Provide the (x, y) coordinate of the cell's center where the given text is located.  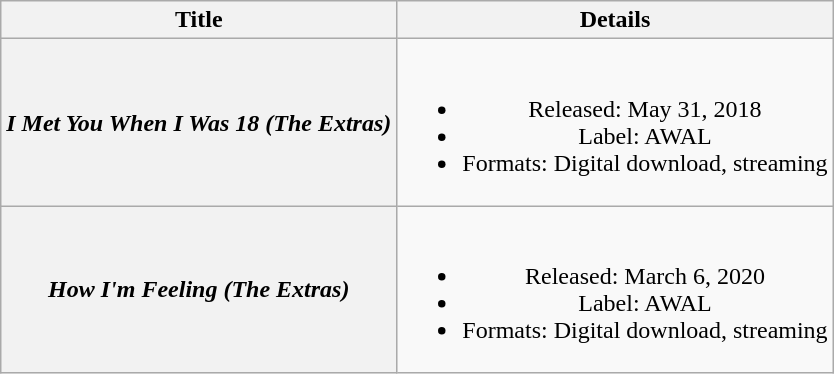
Details (615, 20)
Title (199, 20)
How I'm Feeling (The Extras) (199, 290)
Released: May 31, 2018Label: AWALFormats: Digital download, streaming (615, 122)
I Met You When I Was 18 (The Extras) (199, 122)
Released: March 6, 2020Label: AWALFormats: Digital download, streaming (615, 290)
